Output the [X, Y] coordinate of the center of the cell containing the given text.  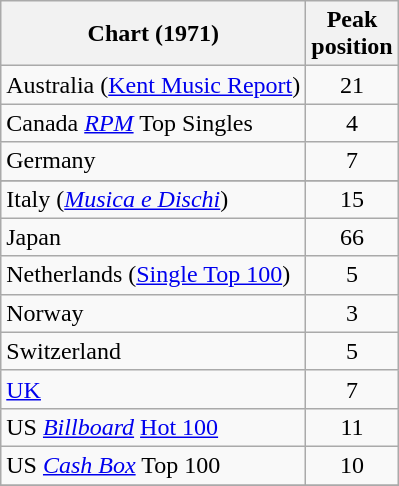
Australia (Kent Music Report) [154, 85]
4 [352, 123]
Peakposition [352, 34]
Switzerland [154, 351]
Italy (Musica e Dischi) [154, 199]
11 [352, 427]
3 [352, 313]
US Cash Box Top 100 [154, 465]
Germany [154, 161]
US Billboard Hot 100 [154, 427]
Netherlands (Single Top 100) [154, 275]
21 [352, 85]
Chart (1971) [154, 34]
15 [352, 199]
Japan [154, 237]
Canada RPM Top Singles [154, 123]
Norway [154, 313]
66 [352, 237]
10 [352, 465]
UK [154, 389]
